Capture the cell that displays the provided text and extract its (X, Y) central coordinate. 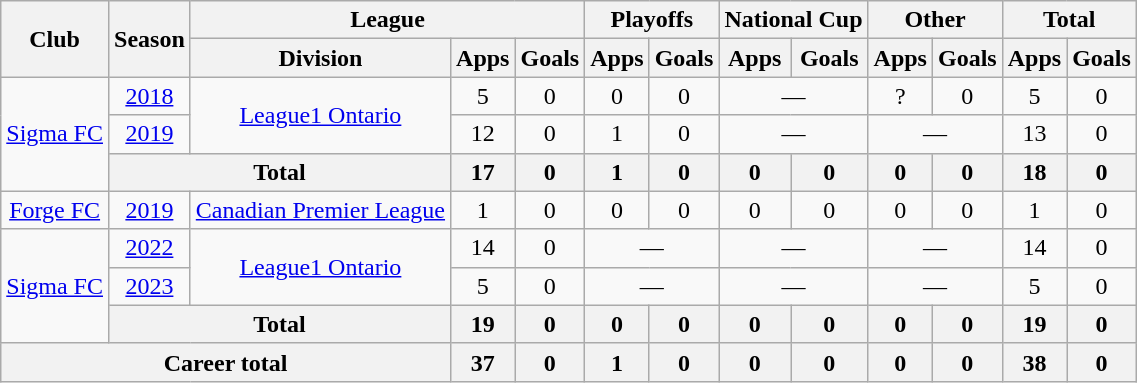
Season (150, 39)
2022 (150, 248)
National Cup (794, 20)
? (900, 96)
2023 (150, 286)
18 (1034, 172)
Club (55, 39)
17 (483, 172)
Canadian Premier League (320, 210)
37 (483, 362)
Other (935, 20)
38 (1034, 362)
12 (483, 134)
2018 (150, 96)
Forge FC (55, 210)
13 (1034, 134)
Playoffs (652, 20)
Career total (226, 362)
League (387, 20)
Division (320, 58)
